Pinpoint the cell where the given text exists, returning its (X, Y) midpoint coordinate. 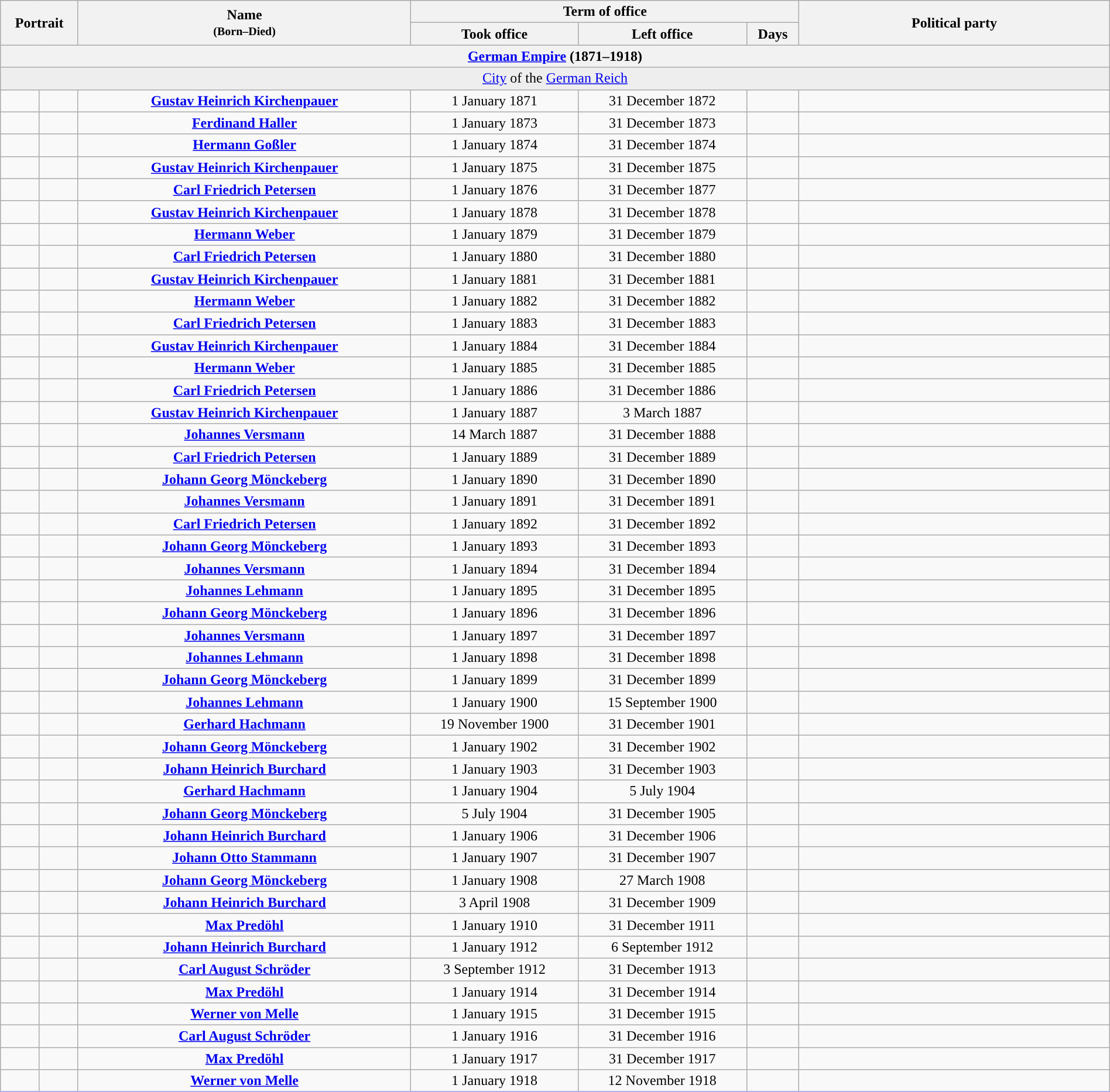
31 December 1877 (662, 190)
15 September 1900 (662, 702)
1 January 1897 (495, 635)
1 January 1882 (495, 301)
1 January 1914 (495, 992)
German Empire (1871–1918) (555, 56)
Days (773, 34)
3 March 1887 (662, 413)
1 January 1906 (495, 836)
Took office (495, 34)
1 January 1878 (495, 212)
31 December 1906 (662, 836)
Ferdinand Haller (244, 123)
31 December 1913 (662, 969)
1 January 1907 (495, 858)
1 January 1889 (495, 457)
31 December 1889 (662, 457)
31 December 1879 (662, 234)
1 January 1902 (495, 747)
31 December 1882 (662, 301)
12 November 1918 (662, 1081)
1 January 1885 (495, 368)
Hermann Goßler (244, 145)
1 January 1880 (495, 256)
1 January 1890 (495, 479)
1 January 1912 (495, 947)
31 December 1895 (662, 590)
31 December 1915 (662, 1014)
31 December 1901 (662, 724)
31 December 1897 (662, 635)
19 November 1900 (495, 724)
3 September 1912 (495, 969)
1 January 1916 (495, 1036)
1 January 1875 (495, 167)
1 January 1896 (495, 613)
1 January 1918 (495, 1081)
1 January 1887 (495, 413)
Political party (954, 23)
City of the German Reich (555, 78)
31 December 1874 (662, 145)
14 March 1887 (495, 435)
31 December 1909 (662, 902)
31 December 1891 (662, 502)
31 December 1890 (662, 479)
1 January 1886 (495, 390)
31 December 1883 (662, 324)
Portrait (40, 23)
1 January 1898 (495, 658)
1 January 1884 (495, 346)
1 January 1900 (495, 702)
31 December 1880 (662, 256)
31 December 1884 (662, 346)
31 December 1875 (662, 167)
1 January 1874 (495, 145)
1 January 1881 (495, 279)
27 March 1908 (662, 880)
1 January 1915 (495, 1014)
31 December 1892 (662, 524)
31 December 1888 (662, 435)
1 January 1908 (495, 880)
31 December 1899 (662, 680)
1 January 1895 (495, 590)
1 January 1871 (495, 101)
31 December 1903 (662, 769)
31 December 1873 (662, 123)
1 January 1891 (495, 502)
6 September 1912 (662, 947)
1 January 1903 (495, 769)
31 December 1878 (662, 212)
1 January 1873 (495, 123)
1 January 1917 (495, 1059)
31 December 1872 (662, 101)
31 December 1902 (662, 747)
31 December 1885 (662, 368)
1 January 1894 (495, 568)
31 December 1914 (662, 992)
Term of office (605, 12)
31 December 1886 (662, 390)
31 December 1907 (662, 858)
Johann Otto Stammann (244, 858)
1 January 1883 (495, 324)
31 December 1893 (662, 546)
1 January 1910 (495, 925)
31 December 1898 (662, 658)
1 January 1893 (495, 546)
Left office (662, 34)
Name(Born–Died) (244, 23)
31 December 1911 (662, 925)
1 January 1899 (495, 680)
31 December 1905 (662, 813)
31 December 1894 (662, 568)
31 December 1896 (662, 613)
31 December 1881 (662, 279)
31 December 1916 (662, 1036)
3 April 1908 (495, 902)
1 January 1904 (495, 791)
31 December 1917 (662, 1059)
1 January 1879 (495, 234)
1 January 1892 (495, 524)
1 January 1876 (495, 190)
